Provide the (X, Y) coordinate of the cell's center where the given text is located.  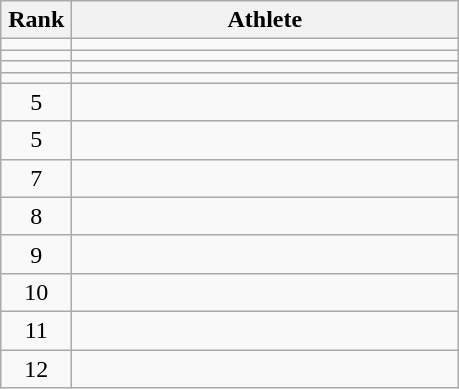
8 (36, 216)
7 (36, 178)
Athlete (265, 20)
9 (36, 254)
10 (36, 292)
11 (36, 330)
12 (36, 369)
Rank (36, 20)
